Determine the (X, Y) coordinate at the center of the cell enclosing the given text.  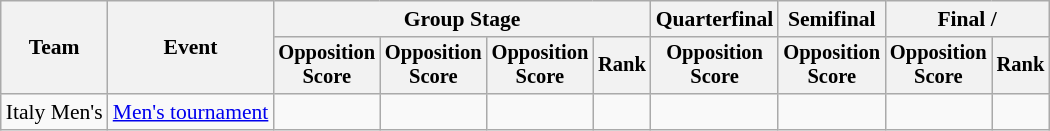
Final / (967, 19)
Event (191, 48)
Semifinal (832, 19)
Italy Men's (54, 112)
Team (54, 48)
Group Stage (462, 19)
Quarterfinal (715, 19)
Men's tournament (191, 112)
